Return the (x, y) coordinate for the center point of the cell that contains the specified text.  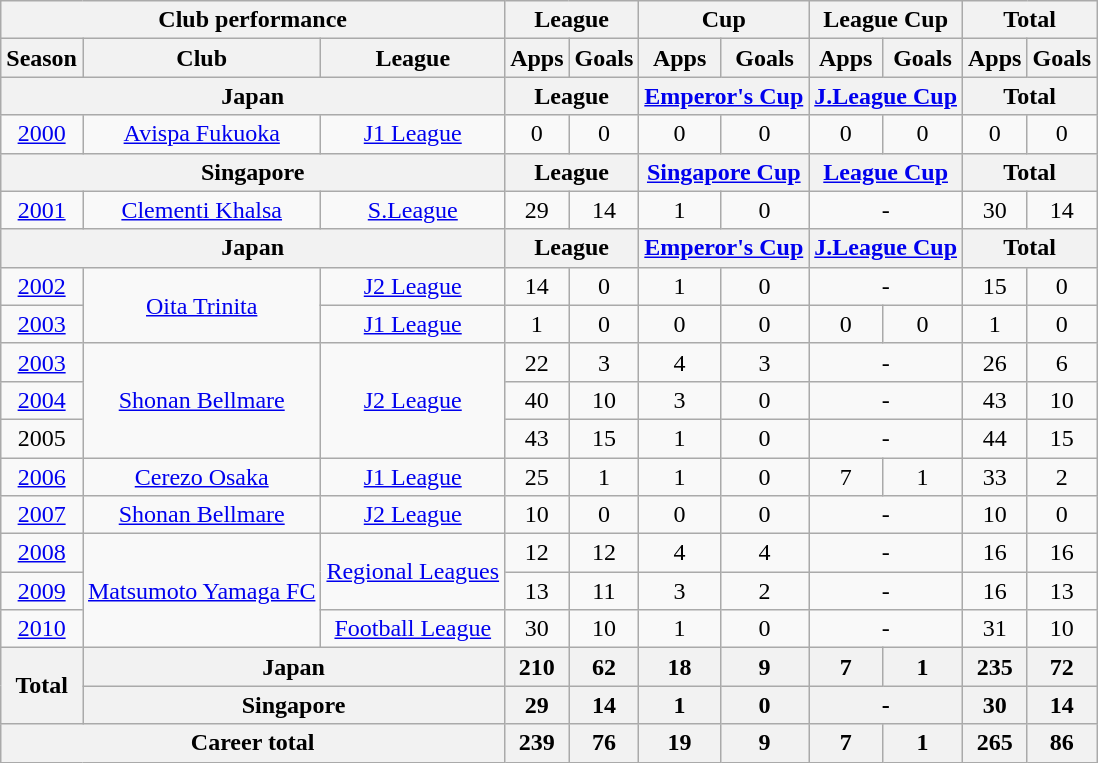
Avispa Fukuoka (201, 134)
2006 (42, 477)
Career total (253, 743)
2010 (42, 629)
2000 (42, 134)
25 (537, 477)
18 (680, 667)
Cup (724, 20)
265 (995, 743)
Club performance (253, 20)
11 (604, 591)
2002 (42, 286)
26 (995, 362)
Regional Leagues (413, 572)
44 (995, 438)
S.League (413, 210)
235 (995, 667)
40 (537, 400)
Singapore Cup (724, 172)
19 (680, 743)
2005 (42, 438)
Oita Trinita (201, 305)
76 (604, 743)
2004 (42, 400)
Matsumoto Yamaga FC (201, 591)
2009 (42, 591)
2008 (42, 553)
239 (537, 743)
22 (537, 362)
2001 (42, 210)
72 (1062, 667)
6 (1062, 362)
86 (1062, 743)
210 (537, 667)
Cerezo Osaka (201, 477)
Clementi Khalsa (201, 210)
Club (201, 58)
31 (995, 629)
62 (604, 667)
2007 (42, 515)
33 (995, 477)
Season (42, 58)
Football League (413, 629)
